Locate the cell with the specified text and output its (X, Y) center coordinate. 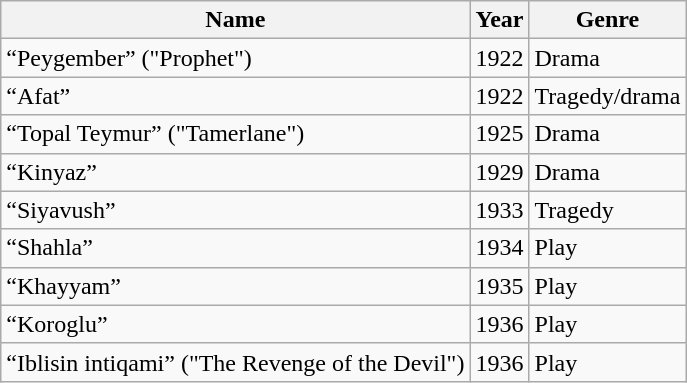
“Shahla” (236, 248)
“Topal Teymur” ("Tamerlane") (236, 134)
“Khayyam” (236, 286)
1925 (500, 134)
“Iblisin intiqami” ("The Revenge of the Devil") (236, 362)
1935 (500, 286)
“Siyavush” (236, 210)
“Peygember” ("Prophet") (236, 58)
Tragedy/drama (608, 96)
1934 (500, 248)
Genre (608, 20)
“Koroglu” (236, 324)
1933 (500, 210)
“Kinyaz” (236, 172)
Tragedy (608, 210)
1929 (500, 172)
Year (500, 20)
“Afat” (236, 96)
Name (236, 20)
